From the cell containing the given text, extract its center point as [x, y] coordinate. 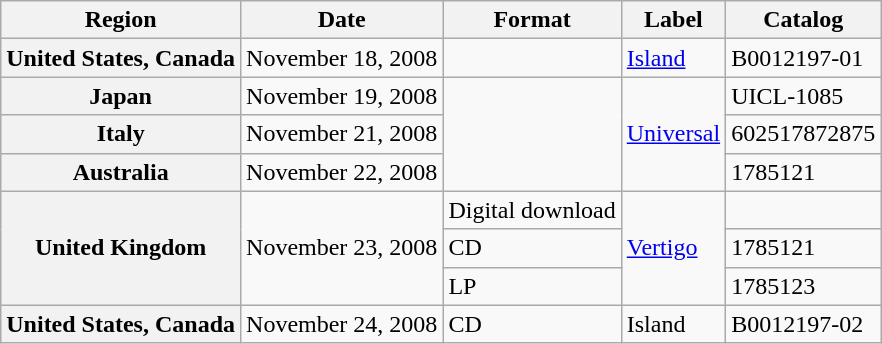
Australia [121, 172]
Format [532, 20]
Japan [121, 96]
Region [121, 20]
Universal [673, 134]
LP [532, 286]
Digital download [532, 210]
November 22, 2008 [342, 172]
November 24, 2008 [342, 324]
United Kingdom [121, 248]
B0012197-01 [804, 58]
1785123 [804, 286]
November 21, 2008 [342, 134]
Vertigo [673, 248]
602517872875 [804, 134]
November 18, 2008 [342, 58]
Label [673, 20]
Date [342, 20]
Italy [121, 134]
B0012197-02 [804, 324]
November 23, 2008 [342, 248]
Catalog [804, 20]
November 19, 2008 [342, 96]
UICL-1085 [804, 96]
